Capture the cell that displays the provided text and extract its [X, Y] central coordinate. 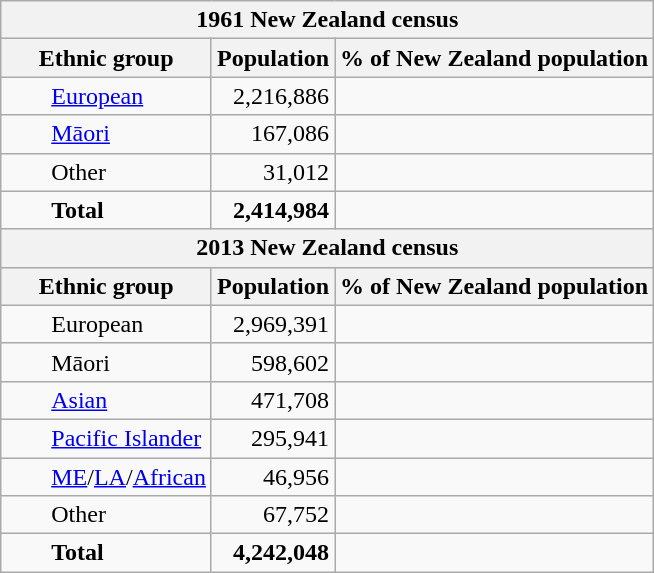
598,602 [272, 362]
46,956 [272, 477]
Asian [106, 400]
ME/LA/African [106, 477]
4,242,048 [272, 553]
167,086 [272, 134]
471,708 [272, 400]
31,012 [272, 172]
1961 New Zealand census [328, 20]
2,969,391 [272, 324]
2,216,886 [272, 96]
2,414,984 [272, 210]
295,941 [272, 438]
67,752 [272, 515]
2013 New Zealand census [328, 248]
Pacific Islander [106, 438]
